Capture the cell that displays the provided text and extract its (X, Y) central coordinate. 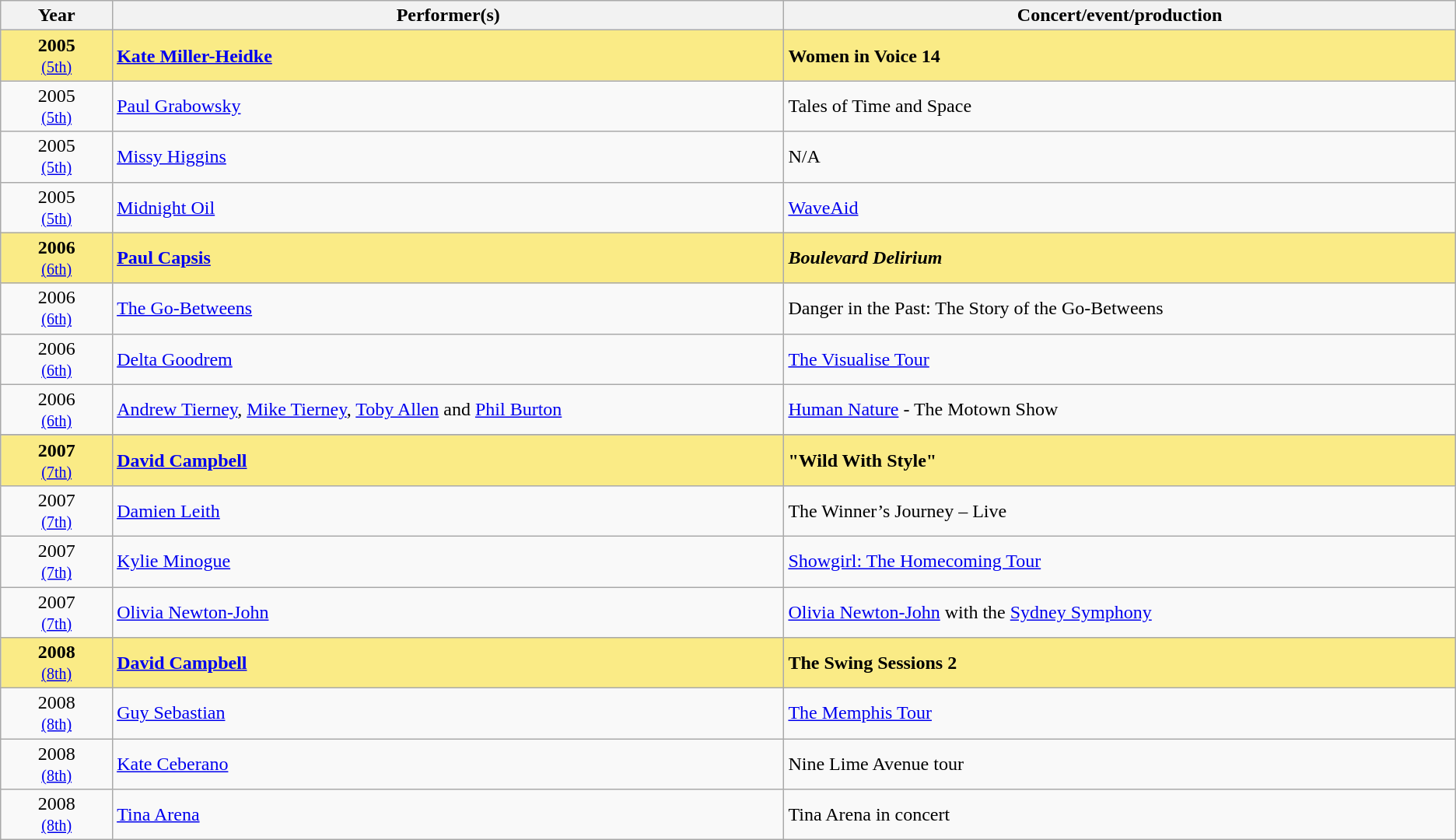
WaveAid (1120, 207)
Midnight Oil (448, 207)
Year (57, 16)
Boulevard Delirium (1120, 258)
Kylie Minogue (448, 562)
The Memphis Tour (1120, 714)
Performer(s) (448, 16)
Concert/event/production (1120, 16)
Showgirl: The Homecoming Tour (1120, 562)
Olivia Newton-John with the Sydney Symphony (1120, 611)
N/A (1120, 157)
The Swing Sessions 2 (1120, 663)
The Go-Betweens (448, 308)
Tina Arena (448, 815)
Andrew Tierney, Mike Tierney, Toby Allen and Phil Burton (448, 409)
Guy Sebastian (448, 714)
The Visualise Tour (1120, 359)
Damien Leith (448, 510)
The Winner’s Journey – Live (1120, 510)
Tales of Time and Space (1120, 106)
Nine Lime Avenue tour (1120, 764)
Missy Higgins (448, 157)
Paul Capsis (448, 258)
Olivia Newton-John (448, 611)
Women in Voice 14 (1120, 56)
Paul Grabowsky (448, 106)
"Wild With Style" (1120, 460)
Kate Ceberano (448, 764)
Human Nature - The Motown Show (1120, 409)
Tina Arena in concert (1120, 815)
Delta Goodrem (448, 359)
Danger in the Past: The Story of the Go-Betweens (1120, 308)
Kate Miller-Heidke (448, 56)
